From the cell containing the given text, extract its center point as (X, Y) coordinate. 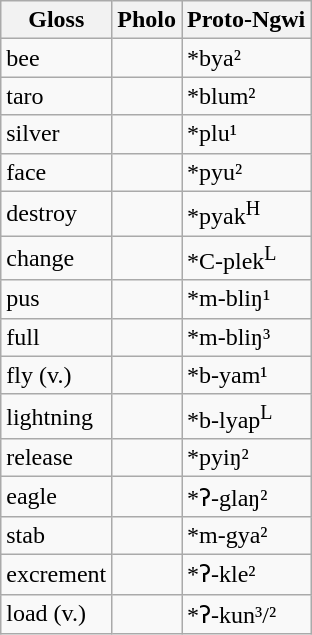
*pyu² (246, 172)
release (56, 458)
*ʔ-kun³/² (246, 614)
load (v.) (56, 614)
*m-bliŋ¹ (246, 299)
excrement (56, 575)
fly (v.) (56, 375)
*plu¹ (246, 134)
taro (56, 96)
*m-bliŋ³ (246, 337)
*ʔ-glaŋ² (246, 497)
stab (56, 536)
*C-plekL (246, 258)
Pholo (147, 20)
full (56, 337)
Gloss (56, 20)
bee (56, 58)
*ʔ-kle² (246, 575)
silver (56, 134)
*blum² (246, 96)
pus (56, 299)
*bya² (246, 58)
*m-gya² (246, 536)
change (56, 258)
destroy (56, 214)
*b-lyapL (246, 416)
*pyakH (246, 214)
face (56, 172)
eagle (56, 497)
*b-yam¹ (246, 375)
lightning (56, 416)
Proto-Ngwi (246, 20)
*pyiŋ² (246, 458)
